Find where the given text appears and provide that cell's center as [x, y] coordinate. 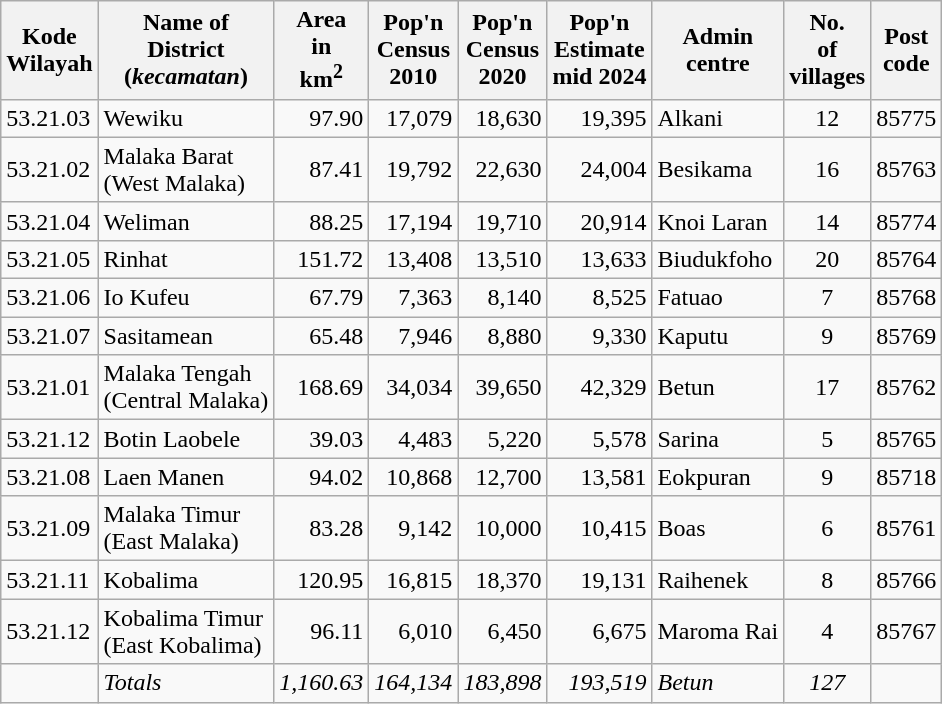
Eokpuran [718, 477]
85774 [906, 221]
94.02 [322, 477]
53.21.08 [50, 477]
17 [828, 388]
67.79 [322, 298]
20,914 [600, 221]
Knoi Laran [718, 221]
Postcode [906, 50]
96.11 [322, 632]
Pop'nEstimatemid 2024 [600, 50]
24,004 [600, 170]
151.72 [322, 259]
Pop'nCensus2020 [502, 50]
85761 [906, 528]
9,142 [414, 528]
Io Kufeu [186, 298]
13,510 [502, 259]
Rinhat [186, 259]
22,630 [502, 170]
168.69 [322, 388]
Sasitamean [186, 336]
6,010 [414, 632]
127 [828, 683]
87.41 [322, 170]
6,450 [502, 632]
65.48 [322, 336]
193,519 [600, 683]
4 [828, 632]
Laen Manen [186, 477]
Malaka Barat (West Malaka) [186, 170]
Maroma Rai [718, 632]
19,792 [414, 170]
7 [828, 298]
14 [828, 221]
Biudukfoho [718, 259]
19,131 [600, 580]
85766 [906, 580]
13,581 [600, 477]
5 [828, 439]
Admincentre [718, 50]
13,633 [600, 259]
12,700 [502, 477]
1,160.63 [322, 683]
Malaka Timur (East Malaka) [186, 528]
85768 [906, 298]
Besikama [718, 170]
18,370 [502, 580]
17,079 [414, 118]
Kobalima [186, 580]
16 [828, 170]
88.25 [322, 221]
9,330 [600, 336]
97.90 [322, 118]
53.21.11 [50, 580]
Kode Wilayah [50, 50]
39,650 [502, 388]
7,363 [414, 298]
Raihenek [718, 580]
19,710 [502, 221]
10,415 [600, 528]
Boas [718, 528]
85762 [906, 388]
85769 [906, 336]
7,946 [414, 336]
17,194 [414, 221]
13,408 [414, 259]
53.21.03 [50, 118]
85764 [906, 259]
53.21.01 [50, 388]
18,630 [502, 118]
42,329 [600, 388]
Wewiku [186, 118]
Name ofDistrict(kecamatan) [186, 50]
53.21.07 [50, 336]
8 [828, 580]
Sarina [718, 439]
No. ofvillages [828, 50]
6 [828, 528]
10,000 [502, 528]
34,034 [414, 388]
6,675 [600, 632]
39.03 [322, 439]
8,140 [502, 298]
Weliman [186, 221]
53.21.05 [50, 259]
Fatuao [718, 298]
Pop'nCensus2010 [414, 50]
Botin Laobele [186, 439]
85765 [906, 439]
85767 [906, 632]
83.28 [322, 528]
10,868 [414, 477]
Totals [186, 683]
5,220 [502, 439]
Alkani [718, 118]
120.95 [322, 580]
53.21.04 [50, 221]
Area in km2 [322, 50]
8,525 [600, 298]
53.21.06 [50, 298]
Kaputu [718, 336]
Kobalima Timur (East Kobalima) [186, 632]
53.21.02 [50, 170]
4,483 [414, 439]
16,815 [414, 580]
183,898 [502, 683]
5,578 [600, 439]
Malaka Tengah (Central Malaka) [186, 388]
85775 [906, 118]
85763 [906, 170]
20 [828, 259]
12 [828, 118]
8,880 [502, 336]
19,395 [600, 118]
164,134 [414, 683]
85718 [906, 477]
53.21.09 [50, 528]
